Return (x, y) of the center of cell containing provided text 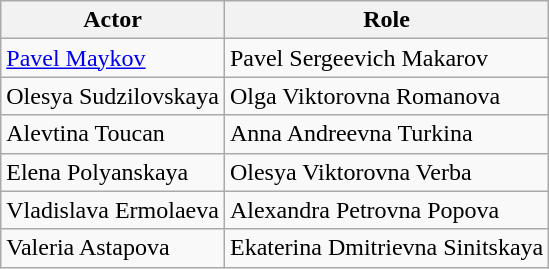
Alexandra Petrovna Popova (386, 210)
Olesya Sudzilovskaya (113, 96)
Ekaterina Dmitrievna Sinitskaya (386, 248)
Olga Viktorovna Romanova (386, 96)
Valeria Astapova (113, 248)
Pavel Sergeevich Makarov (386, 58)
Elena Polyanskaya (113, 172)
Olesya Viktorovna Verba (386, 172)
Actor (113, 20)
Alevtina Toucan (113, 134)
Vladislava Ermolaeva (113, 210)
Anna Andreevna Turkina (386, 134)
Pavel Maykov (113, 58)
Role (386, 20)
